Return the (x, y) coordinate for the center point of the cell that contains the specified text.  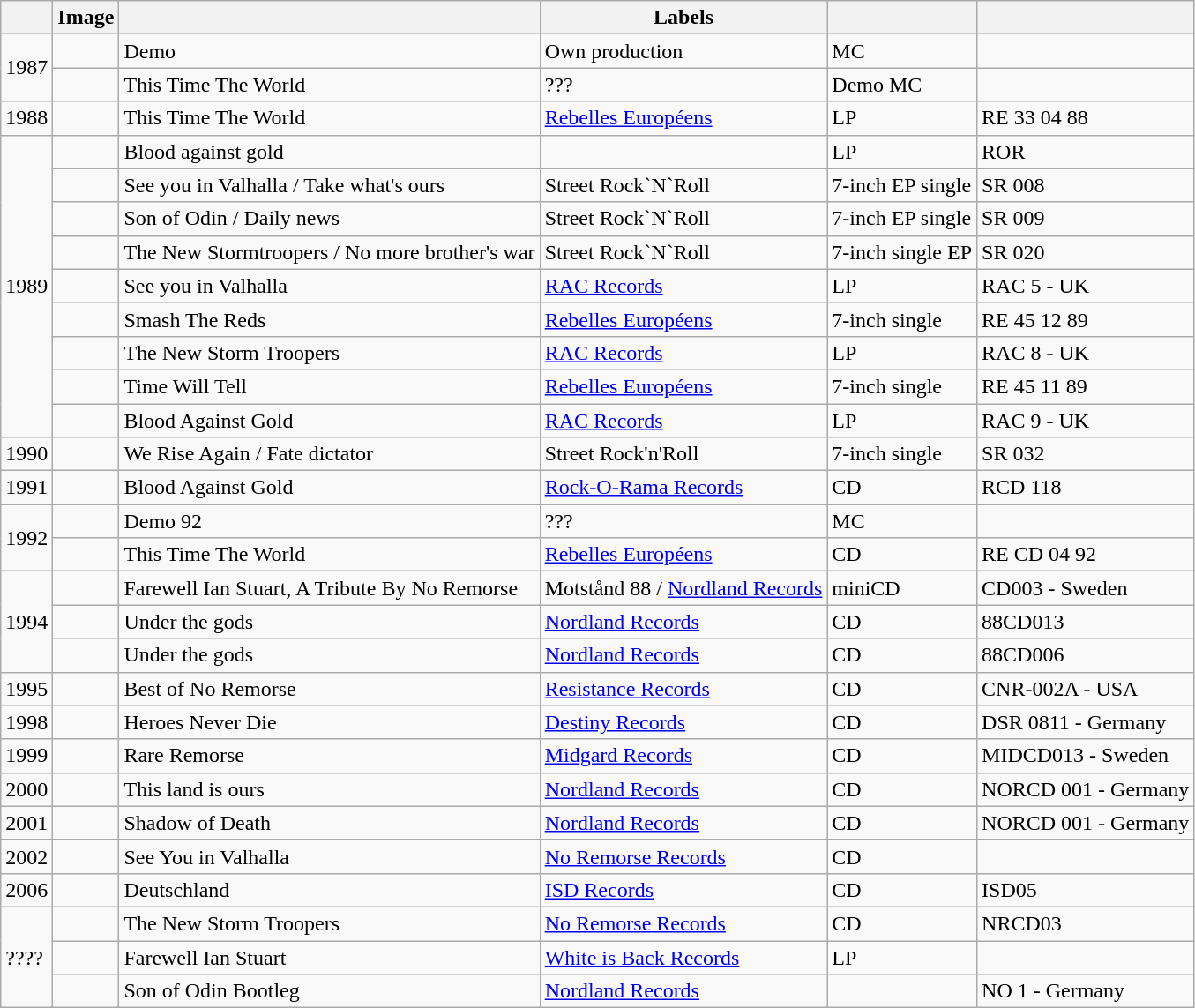
RAC 8 - UK (1086, 353)
Demo (330, 51)
CD003 - Sweden (1086, 588)
Own production (683, 51)
Son of Odin / Daily news (330, 219)
Time Will Tell (330, 386)
1994 (26, 622)
2001 (26, 823)
White is Back Records (683, 957)
RAC 9 - UK (1086, 421)
Demo MC (902, 85)
Son of Odin Bootleg (330, 991)
1999 (26, 756)
2006 (26, 890)
Farewell Ian Stuart, A Tribute By No Remorse (330, 588)
1992 (26, 538)
ROR (1086, 152)
Rock-O-Rama Records (683, 488)
The New Stormtroopers / No more brother's war (330, 252)
RAC 5 - UK (1086, 286)
NO 1 - Germany (1086, 991)
7-inch single EP (902, 252)
Motstånd 88 / Nordland Records (683, 588)
1989 (26, 286)
ISD Records (683, 890)
NRCD03 (1086, 923)
RCD 118 (1086, 488)
1990 (26, 454)
88CD013 (1086, 622)
88CD006 (1086, 655)
Blood against gold (330, 152)
1988 (26, 118)
SR 032 (1086, 454)
We Rise Again / Fate dictator (330, 454)
SR 020 (1086, 252)
Shadow of Death (330, 823)
MIDCD013 - Sweden (1086, 756)
RE CD 04 92 (1086, 555)
RE 45 12 89 (1086, 319)
Heroes Never Die (330, 722)
SR 009 (1086, 219)
Street Rock'n'Roll (683, 454)
Midgard Records (683, 756)
ISD05 (1086, 890)
See you in Valhalla (330, 286)
???? (26, 957)
Rare Remorse (330, 756)
1995 (26, 689)
2000 (26, 789)
SR 008 (1086, 185)
RE 45 11 89 (1086, 386)
Image (86, 18)
Best of No Remorse (330, 689)
Deutschland (330, 890)
1987 (26, 68)
See You in Valhalla (330, 856)
See you in Valhalla / Take what's ours (330, 185)
RE 33 04 88 (1086, 118)
Demo 92 (330, 521)
CNR-002A - USA (1086, 689)
Smash The Reds (330, 319)
1991 (26, 488)
1998 (26, 722)
Farewell Ian Stuart (330, 957)
2002 (26, 856)
miniCD (902, 588)
Labels (683, 18)
DSR 0811 - Germany (1086, 722)
Destiny Records (683, 722)
Resistance Records (683, 689)
This land is ours (330, 789)
